For the text-containing cell, return its midpoint in [X, Y] coordinate format. 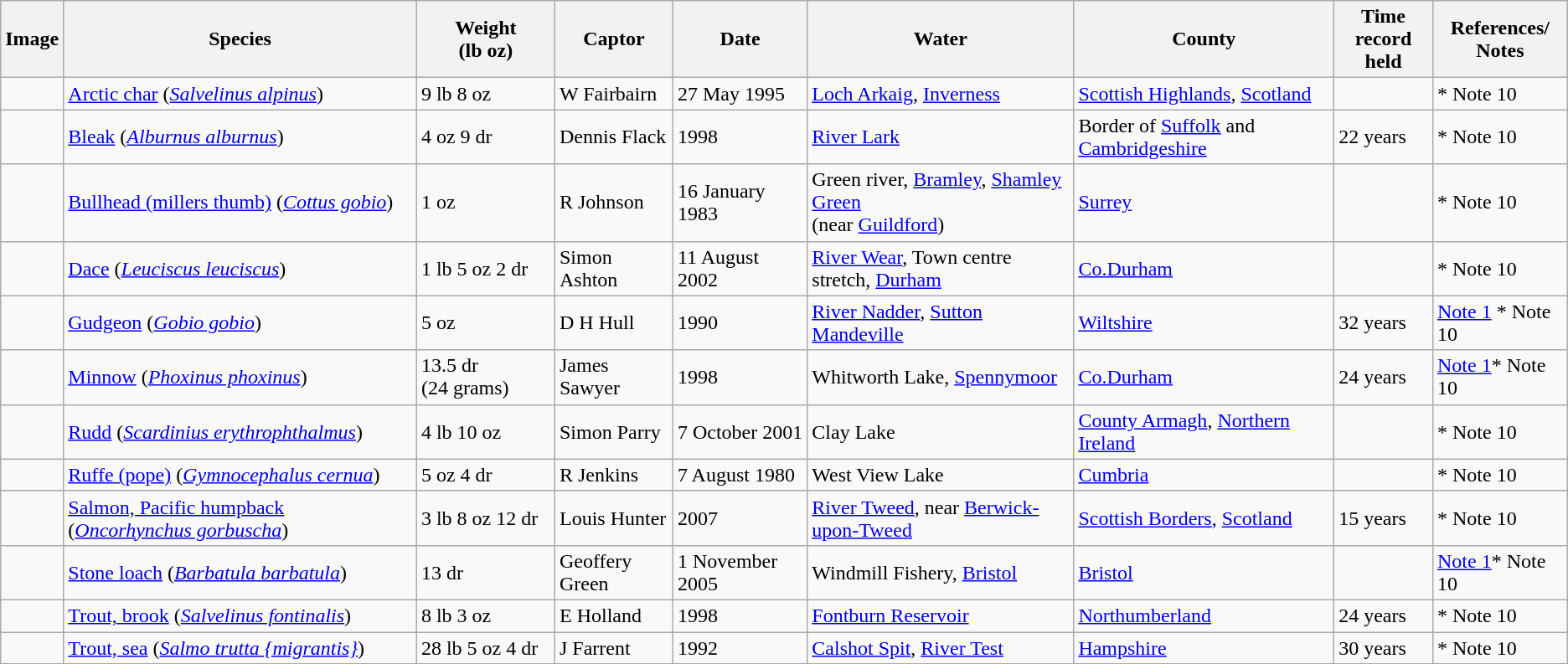
River Wear, Town centre stretch, Durham [941, 268]
27 May 1995 [740, 94]
Bristol [1204, 573]
8 lb 3 oz [486, 615]
5 oz 4 dr [486, 475]
Whitworth Lake, Spennymoor [941, 377]
County [1204, 39]
Simon Parry [613, 432]
Calshot Spit, River Test [941, 647]
Minnow (Phoxinus phoxinus) [240, 377]
Water [941, 39]
3 lb 8 oz 12 dr [486, 517]
Clay Lake [941, 432]
Simon Ashton [613, 268]
Stone loach (Barbatula barbatula) [240, 573]
13 dr [486, 573]
5 oz [486, 323]
Note 1 * Note 10 [1499, 323]
Arctic char (Salvelinus alpinus) [240, 94]
Rudd (Scardinius erythrophthalmus) [240, 432]
Dennis Flack [613, 137]
Green river, Bramley, Shamley Green(near Guildford) [941, 203]
References/Notes [1499, 39]
16 January 1983 [740, 203]
Gudgeon (Gobio gobio) [240, 323]
Wiltshire [1204, 323]
Northumberland [1204, 615]
Geoffery Green [613, 573]
Surrey [1204, 203]
Weight(lb oz) [486, 39]
River Tweed, near Berwick-upon-Tweed [941, 517]
W Fairbairn [613, 94]
D H Hull [613, 323]
River Nadder, Sutton Mandeville [941, 323]
1990 [740, 323]
Fontburn Reservoir [941, 615]
Salmon, Pacific humpback (Oncorhynchus gorbuscha) [240, 517]
28 lb 5 oz 4 dr [486, 647]
Cumbria [1204, 475]
2007 [740, 517]
4 oz 9 dr [486, 137]
R Johnson [613, 203]
Border of Suffolk and Cambridgeshire [1204, 137]
Image [32, 39]
1992 [740, 647]
Bleak (Alburnus alburnus) [240, 137]
4 lb 10 oz [486, 432]
15 years [1384, 517]
Bullhead (millers thumb) (Cottus gobio) [240, 203]
Time recordheld [1384, 39]
J Farrent [613, 647]
Dace (Leuciscus leuciscus) [240, 268]
Captor [613, 39]
1 oz [486, 203]
James Sawyer [613, 377]
Trout, sea (Salmo trutta {migrantis}) [240, 647]
Scottish Highlands, Scotland [1204, 94]
11 August 2002 [740, 268]
22 years [1384, 137]
7 October 2001 [740, 432]
E Holland [613, 615]
Ruffe (pope) (Gymnocephalus cernua) [240, 475]
32 years [1384, 323]
1 November 2005 [740, 573]
7 August 1980 [740, 475]
1 lb 5 oz 2 dr [486, 268]
County Armagh, Northern Ireland [1204, 432]
R Jenkins [613, 475]
River Lark [941, 137]
Windmill Fishery, Bristol [941, 573]
Scottish Borders, Scotland [1204, 517]
30 years [1384, 647]
Louis Hunter [613, 517]
Loch Arkaig, Inverness [941, 94]
Hampshire [1204, 647]
13.5 dr (24 grams) [486, 377]
West View Lake [941, 475]
Species [240, 39]
9 lb 8 oz [486, 94]
Date [740, 39]
Trout, brook (Salvelinus fontinalis) [240, 615]
